Search for the cell housing the specified text and yield its (x, y) center coordinate. 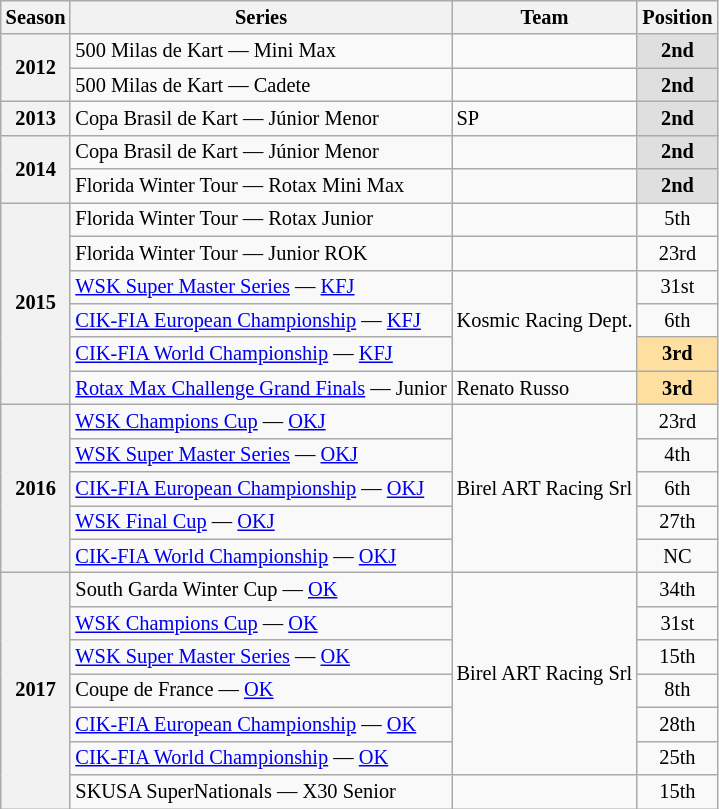
2014 (36, 168)
WSK Super Master Series — OKJ (260, 455)
28th (677, 724)
WSK Super Master Series — OK (260, 657)
4th (677, 455)
Team (545, 17)
8th (677, 690)
Florida Winter Tour — Rotax Mini Max (260, 186)
CIK-FIA European Championship — KFJ (260, 320)
Series (260, 17)
WSK Champions Cup — OK (260, 623)
2017 (36, 690)
2015 (36, 303)
Rotax Max Challenge Grand Finals — Junior (260, 388)
WSK Super Master Series — KFJ (260, 287)
South Garda Winter Cup — OK (260, 589)
2012 (36, 68)
500 Milas de Kart — Cadete (260, 85)
Kosmic Racing Dept. (545, 320)
2013 (36, 118)
Florida Winter Tour — Rotax Junior (260, 219)
27th (677, 522)
CIK-FIA World Championship — OK (260, 758)
CIK-FIA European Championship — OKJ (260, 489)
CIK-FIA World Championship — OKJ (260, 556)
SKUSA SuperNationals — X30 Senior (260, 791)
Coupe de France — OK (260, 690)
2016 (36, 488)
Florida Winter Tour — Junior ROK (260, 253)
Season (36, 17)
CIK-FIA World Championship — KFJ (260, 354)
SP (545, 118)
5th (677, 219)
500 Milas de Kart — Mini Max (260, 51)
WSK Champions Cup — OKJ (260, 421)
CIK-FIA European Championship — OK (260, 724)
25th (677, 758)
Position (677, 17)
WSK Final Cup — OKJ (260, 522)
34th (677, 589)
Renato Russo (545, 388)
NC (677, 556)
